Detect which cell encompasses the target text, then output its (X, Y) center coordinate. 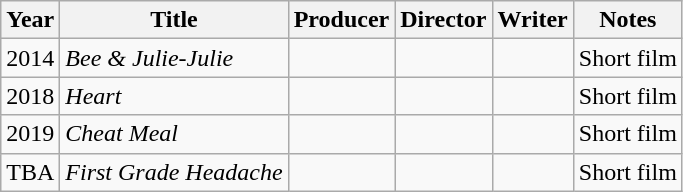
Bee & Julie-Julie (174, 58)
Year (30, 20)
2018 (30, 96)
Producer (342, 20)
2014 (30, 58)
2019 (30, 134)
Director (444, 20)
Title (174, 20)
First Grade Headache (174, 172)
Writer (532, 20)
Heart (174, 96)
Cheat Meal (174, 134)
TBA (30, 172)
Notes (628, 20)
